Return the (X, Y) coordinate for the center point of the cell that contains the specified text.  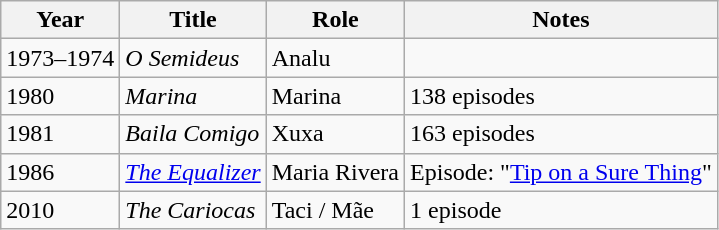
1986 (60, 172)
Maria Rivera (335, 172)
Taci / Mãe (335, 210)
1 episode (562, 210)
Xuxa (335, 134)
Episode: "Tip on a Sure Thing" (562, 172)
O Semideus (193, 58)
Analu (335, 58)
2010 (60, 210)
Notes (562, 20)
163 episodes (562, 134)
1973–1974 (60, 58)
1980 (60, 96)
Baila Comigo (193, 134)
138 episodes (562, 96)
Year (60, 20)
1981 (60, 134)
The Cariocas (193, 210)
Title (193, 20)
Role (335, 20)
The Equalizer (193, 172)
